Locate the cell with the specified text and output its (X, Y) center coordinate. 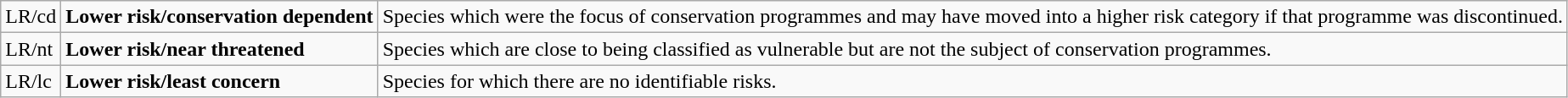
Lower risk/conservation dependent (219, 17)
LR/lc (31, 81)
LR/cd (31, 17)
Species which were the focus of conservation programmes and may have moved into a higher risk category if that programme was discontinued. (973, 17)
Lower risk/least concern (219, 81)
Species which are close to being classified as vulnerable but are not the subject of conservation programmes. (973, 49)
LR/nt (31, 49)
Lower risk/near threatened (219, 49)
Species for which there are no identifiable risks. (973, 81)
